Output the [X, Y] coordinate of the center of the cell containing the given text.  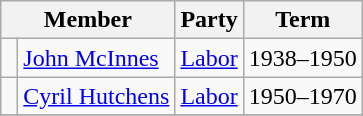
Cyril Hutchens [96, 96]
Member [88, 20]
1950–1970 [302, 96]
Term [302, 20]
John McInnes [96, 58]
Party [209, 20]
1938–1950 [302, 58]
